Extract the (x, y) coordinate from the center of the cell holding the provided text.  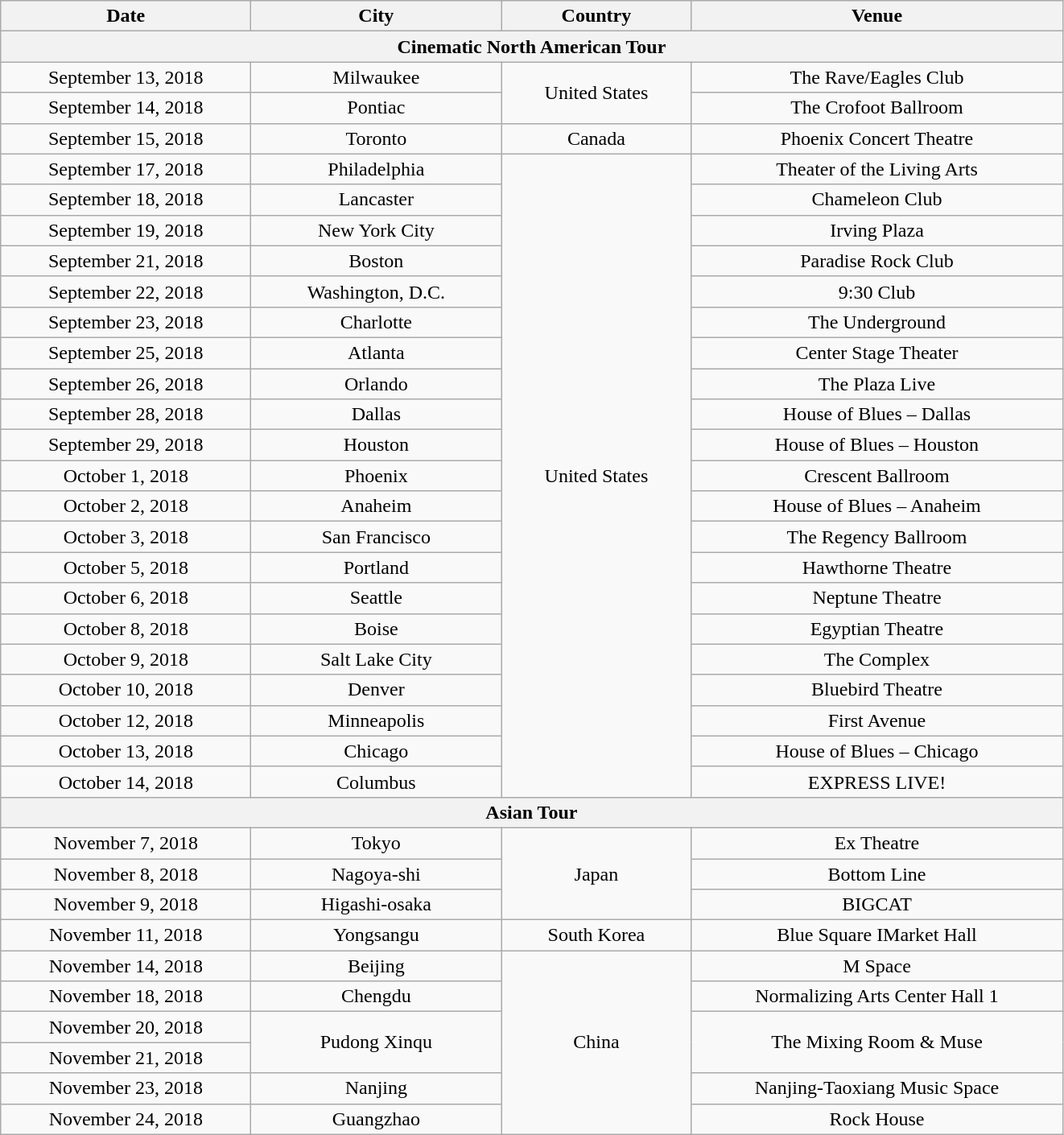
Blue Square IMarket Hall (877, 935)
Normalizing Arts Center Hall 1 (877, 997)
Irving Plaza (877, 230)
Venue (877, 16)
First Avenue (877, 720)
October 9, 2018 (126, 659)
Nanjing-Taoxiang Music Space (877, 1088)
Milwaukee (377, 77)
September 26, 2018 (126, 384)
The Rave/Eagles Club (877, 77)
November 21, 2018 (126, 1058)
Anaheim (377, 506)
Nanjing (377, 1088)
The Crofoot Ballroom (877, 108)
Boston (377, 261)
Chicago (377, 751)
EXPRESS LIVE! (877, 782)
Denver (377, 690)
Bottom Line (877, 873)
Hawthorne Theatre (877, 567)
The Regency Ballroom (877, 537)
Portland (377, 567)
Pontiac (377, 108)
South Korea (596, 935)
November 23, 2018 (126, 1088)
October 13, 2018 (126, 751)
September 15, 2018 (126, 138)
Asian Tour (531, 812)
Orlando (377, 384)
Beijing (377, 966)
Neptune Theatre (877, 598)
September 19, 2018 (126, 230)
Atlanta (377, 353)
The Underground (877, 322)
Ex Theatre (877, 843)
November 24, 2018 (126, 1119)
Chengdu (377, 997)
Theater of the Living Arts (877, 169)
House of Blues – Anaheim (877, 506)
Canada (596, 138)
November 11, 2018 (126, 935)
November 7, 2018 (126, 843)
September 17, 2018 (126, 169)
September 29, 2018 (126, 445)
November 18, 2018 (126, 997)
October 1, 2018 (126, 476)
Washington, D.C. (377, 291)
The Complex (877, 659)
China (596, 1042)
Houston (377, 445)
September 13, 2018 (126, 77)
Cinematic North American Tour (531, 47)
BIGCAT (877, 905)
Yongsangu (377, 935)
Lancaster (377, 200)
Crescent Ballroom (877, 476)
October 14, 2018 (126, 782)
September 21, 2018 (126, 261)
San Francisco (377, 537)
Egyptian Theatre (877, 629)
Higashi-osaka (377, 905)
October 12, 2018 (126, 720)
November 8, 2018 (126, 873)
The Mixing Room & Muse (877, 1042)
Center Stage Theater (877, 353)
House of Blues – Chicago (877, 751)
Pudong Xinqu (377, 1042)
Phoenix Concert Theatre (877, 138)
October 2, 2018 (126, 506)
Nagoya-shi (377, 873)
October 5, 2018 (126, 567)
September 25, 2018 (126, 353)
October 8, 2018 (126, 629)
Paradise Rock Club (877, 261)
September 28, 2018 (126, 415)
September 14, 2018 (126, 108)
Guangzhao (377, 1119)
Columbus (377, 782)
Salt Lake City (377, 659)
Philadelphia (377, 169)
November 14, 2018 (126, 966)
9:30 Club (877, 291)
Charlotte (377, 322)
House of Blues – Houston (877, 445)
Japan (596, 873)
The Plaza Live (877, 384)
Phoenix (377, 476)
October 10, 2018 (126, 690)
M Space (877, 966)
September 23, 2018 (126, 322)
House of Blues – Dallas (877, 415)
September 18, 2018 (126, 200)
City (377, 16)
Chameleon Club (877, 200)
Date (126, 16)
Boise (377, 629)
Dallas (377, 415)
Toronto (377, 138)
Tokyo (377, 843)
October 6, 2018 (126, 598)
New York City (377, 230)
September 22, 2018 (126, 291)
November 20, 2018 (126, 1027)
October 3, 2018 (126, 537)
Bluebird Theatre (877, 690)
Seattle (377, 598)
Minneapolis (377, 720)
Country (596, 16)
Rock House (877, 1119)
November 9, 2018 (126, 905)
